Capture the cell that displays the provided text and extract its (x, y) central coordinate. 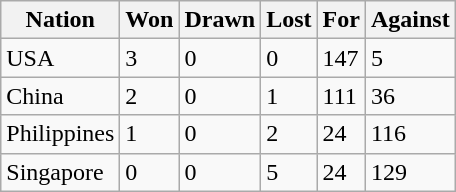
USA (60, 58)
Nation (60, 20)
For (341, 20)
111 (341, 96)
Philippines (60, 134)
116 (410, 134)
Singapore (60, 172)
147 (341, 58)
3 (150, 58)
129 (410, 172)
Against (410, 20)
China (60, 96)
36 (410, 96)
Lost (289, 20)
Drawn (220, 20)
Won (150, 20)
